From the cell containing the given text, extract its center point as [x, y] coordinate. 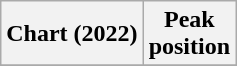
Chart (2022) [72, 34]
Peakposition [189, 34]
